Locate the cell with the specified text and output its (X, Y) center coordinate. 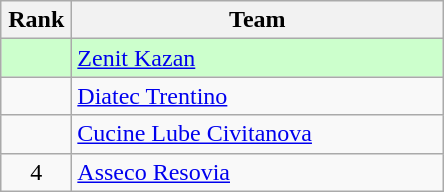
Zenit Kazan (258, 58)
4 (36, 172)
Rank (36, 20)
Team (258, 20)
Asseco Resovia (258, 172)
Diatec Trentino (258, 96)
Cucine Lube Civitanova (258, 134)
